Scan for the cell matching the given text and deliver its (X, Y) coordinate at center. 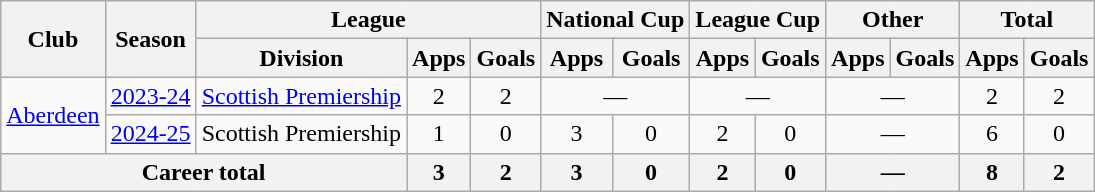
Club (53, 39)
1 (439, 134)
League Cup (758, 20)
Aberdeen (53, 115)
Season (150, 39)
Career total (204, 172)
National Cup (616, 20)
Total (1027, 20)
League (368, 20)
2024-25 (150, 134)
2023-24 (150, 96)
Division (301, 58)
6 (992, 134)
Other (893, 20)
8 (992, 172)
